Pinpoint the cell where the given text exists, returning its [X, Y] midpoint coordinate. 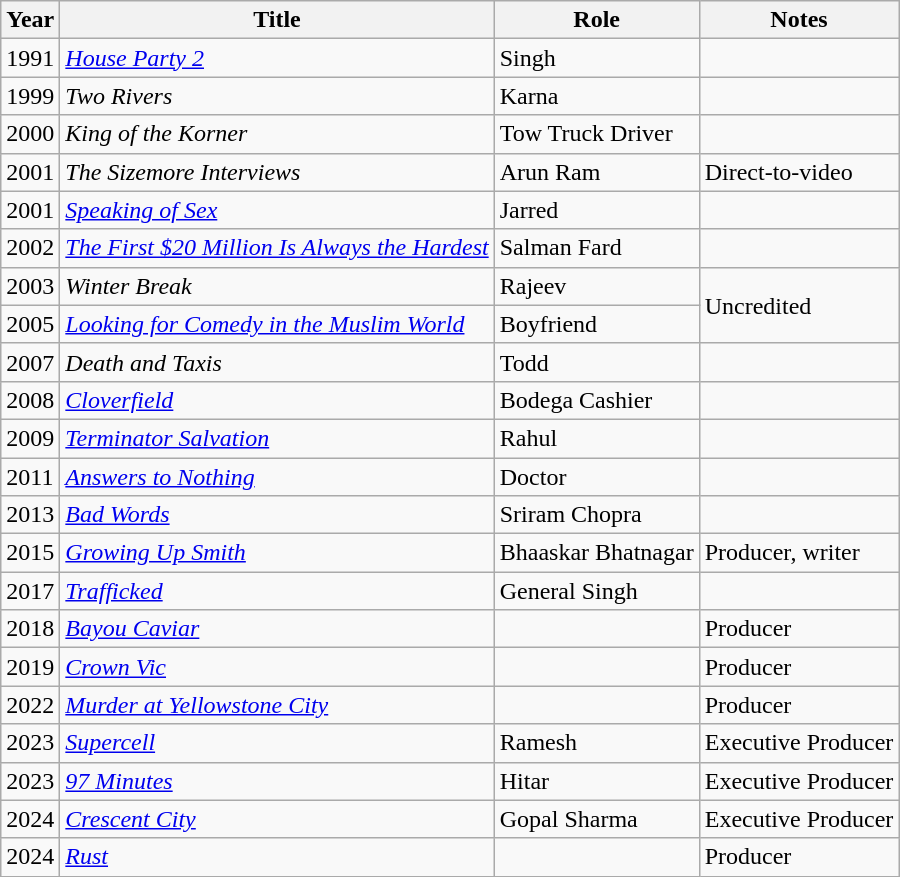
Gopal Sharma [596, 819]
Bodega Cashier [596, 400]
King of the Korner [277, 134]
Crown Vic [277, 667]
Title [277, 20]
2015 [30, 553]
Rahul [596, 438]
Two Rivers [277, 96]
Role [596, 20]
Direct-to-video [799, 172]
Uncredited [799, 305]
2018 [30, 629]
Rajeev [596, 286]
Crescent City [277, 819]
Death and Taxis [277, 362]
Winter Break [277, 286]
2011 [30, 477]
2009 [30, 438]
Rust [277, 857]
2002 [30, 248]
97 Minutes [277, 781]
2017 [30, 591]
The First $20 Million Is Always the Hardest [277, 248]
Singh [596, 58]
Producer, writer [799, 553]
2000 [30, 134]
House Party 2 [277, 58]
Todd [596, 362]
2013 [30, 515]
2008 [30, 400]
Trafficked [277, 591]
Supercell [277, 743]
Ramesh [596, 743]
Jarred [596, 210]
1999 [30, 96]
Notes [799, 20]
Boyfriend [596, 324]
Looking for Comedy in the Muslim World [277, 324]
Tow Truck Driver [596, 134]
2005 [30, 324]
Sriram Chopra [596, 515]
Salman Fard [596, 248]
2003 [30, 286]
Terminator Salvation [277, 438]
2019 [30, 667]
1991 [30, 58]
Speaking of Sex [277, 210]
The Sizemore Interviews [277, 172]
General Singh [596, 591]
Answers to Nothing [277, 477]
2007 [30, 362]
Arun Ram [596, 172]
Doctor [596, 477]
Karna [596, 96]
Bad Words [277, 515]
Cloverfield [277, 400]
Bhaaskar Bhatnagar [596, 553]
Bayou Caviar [277, 629]
2022 [30, 705]
Year [30, 20]
Murder at Yellowstone City [277, 705]
Growing Up Smith [277, 553]
Hitar [596, 781]
